Identify which cell holds the provided text, then report its (X, Y) central coordinate. 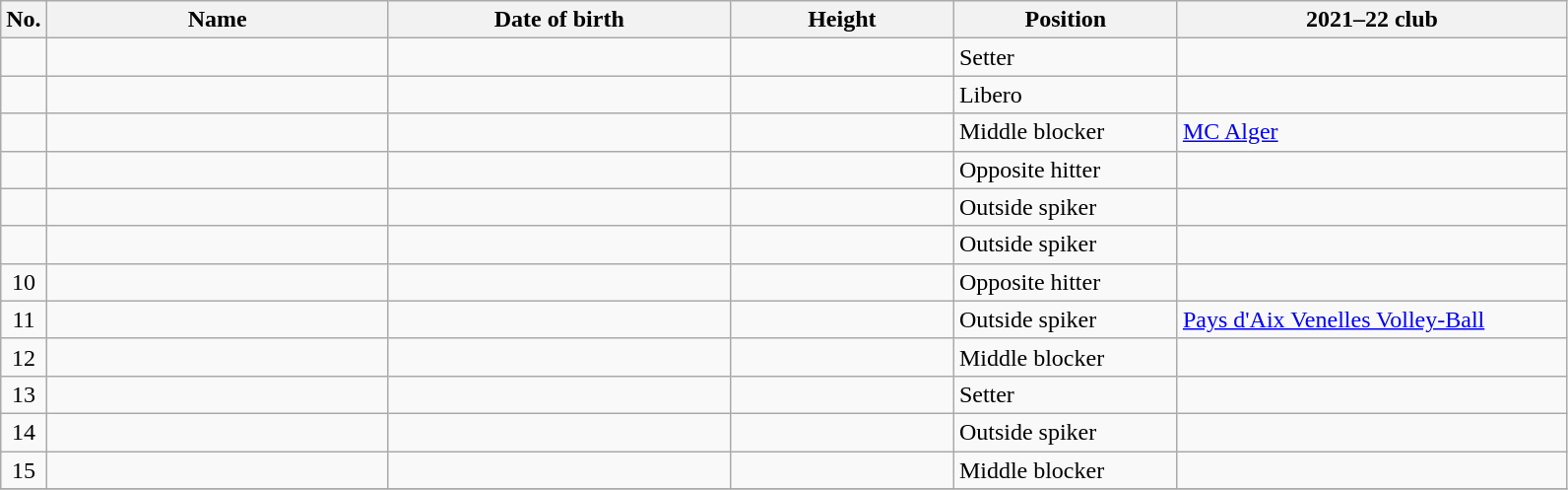
11 (24, 319)
Position (1066, 20)
15 (24, 470)
10 (24, 282)
No. (24, 20)
Pays d'Aix Venelles Volley-Ball (1371, 319)
14 (24, 432)
Libero (1066, 95)
Height (841, 20)
MC Alger (1371, 132)
Date of birth (559, 20)
12 (24, 357)
Name (217, 20)
2021–22 club (1371, 20)
13 (24, 394)
